Output the [x, y] coordinate of the center of the cell containing the given text.  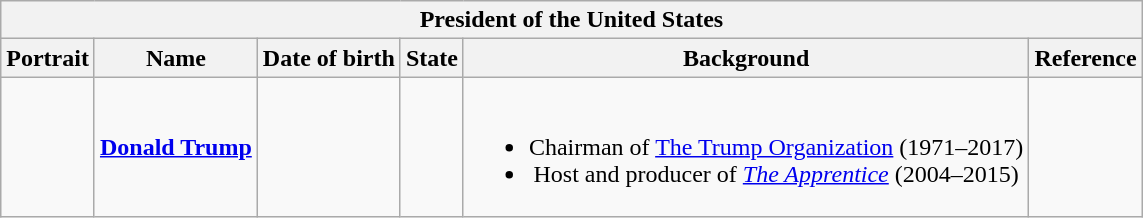
Reference [1086, 58]
Date of birth [328, 58]
Background [746, 58]
Donald Trump [176, 147]
Name [176, 58]
State [432, 58]
President of the United States [572, 20]
Portrait [48, 58]
Chairman of The Trump Organization (1971–2017)Host and producer of The Apprentice (2004–2015) [746, 147]
